Search for the cell housing the specified text and yield its [x, y] center coordinate. 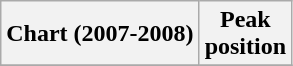
Peakposition [245, 34]
Chart (2007-2008) [100, 34]
